Provide the [X, Y] coordinate of the cell's center where the given text is located.  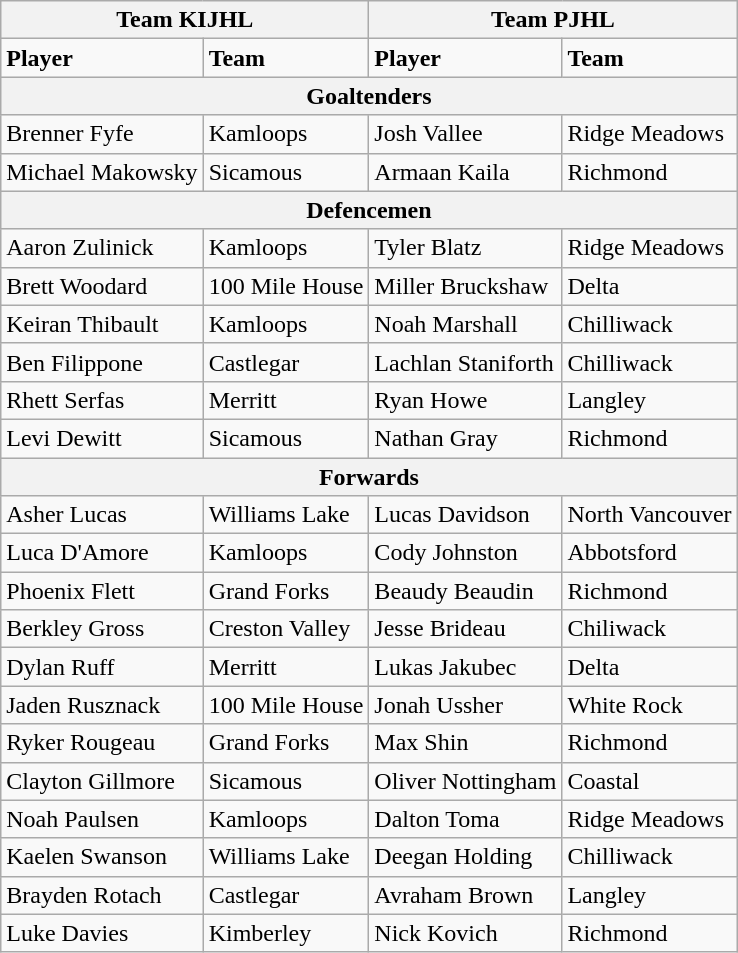
Jaden Rusznack [102, 705]
Tyler Blatz [466, 248]
Kaelen Swanson [102, 857]
Jonah Ussher [466, 705]
Keiran Thibault [102, 324]
White Rock [650, 705]
North Vancouver [650, 515]
Team KIJHL [185, 20]
Michael Makowsky [102, 172]
Ryker Rougeau [102, 743]
Levi Dewitt [102, 438]
Noah Marshall [466, 324]
Lachlan Staniforth [466, 362]
Lukas Jakubec [466, 667]
Miller Bruckshaw [466, 286]
Ben Filippone [102, 362]
Luca D'Amore [102, 553]
Aaron Zulinick [102, 248]
Josh Vallee [466, 134]
Jesse Brideau [466, 629]
Brett Woodard [102, 286]
Rhett Serfas [102, 400]
Luke Davies [102, 933]
Kimberley [286, 933]
Deegan Holding [466, 857]
Phoenix Flett [102, 591]
Team PJHL [553, 20]
Dalton Toma [466, 819]
Avraham Brown [466, 895]
Brayden Rotach [102, 895]
Beaudy Beaudin [466, 591]
Max Shin [466, 743]
Nick Kovich [466, 933]
Nathan Gray [466, 438]
Ryan Howe [466, 400]
Cody Johnston [466, 553]
Noah Paulsen [102, 819]
Chiliwack [650, 629]
Dylan Ruff [102, 667]
Defencemen [369, 210]
Forwards [369, 477]
Goaltenders [369, 96]
Clayton Gillmore [102, 781]
Lucas Davidson [466, 515]
Armaan Kaila [466, 172]
Abbotsford [650, 553]
Creston Valley [286, 629]
Coastal [650, 781]
Asher Lucas [102, 515]
Berkley Gross [102, 629]
Brenner Fyfe [102, 134]
Oliver Nottingham [466, 781]
